Identify which cell holds the provided text, then report its (x, y) central coordinate. 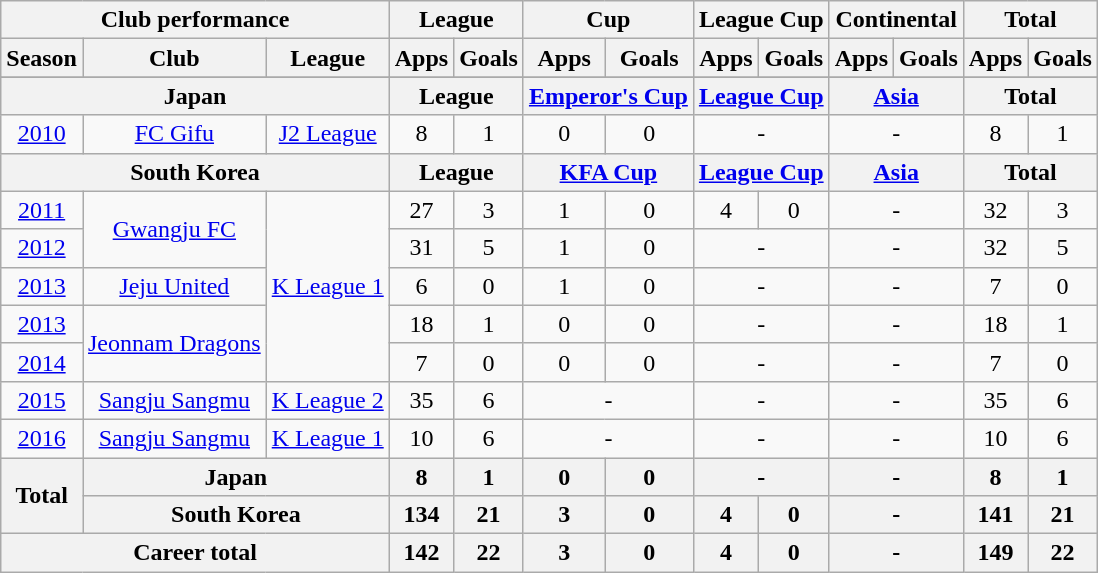
Cup (608, 20)
2011 (42, 210)
Gwangju FC (174, 229)
31 (421, 248)
Jeonnam Dragons (174, 343)
Club (174, 58)
142 (421, 553)
2015 (42, 400)
Season (42, 58)
2014 (42, 362)
141 (995, 515)
2016 (42, 438)
K League 2 (328, 400)
27 (421, 210)
2010 (42, 134)
KFA Cup (608, 172)
FC Gifu (174, 134)
149 (995, 553)
Emperor's Cup (608, 96)
J2 League (328, 134)
134 (421, 515)
Career total (195, 553)
Jeju United (174, 286)
Club performance (195, 20)
2012 (42, 248)
Continental (896, 20)
